Search for the cell housing the specified text and yield its (X, Y) center coordinate. 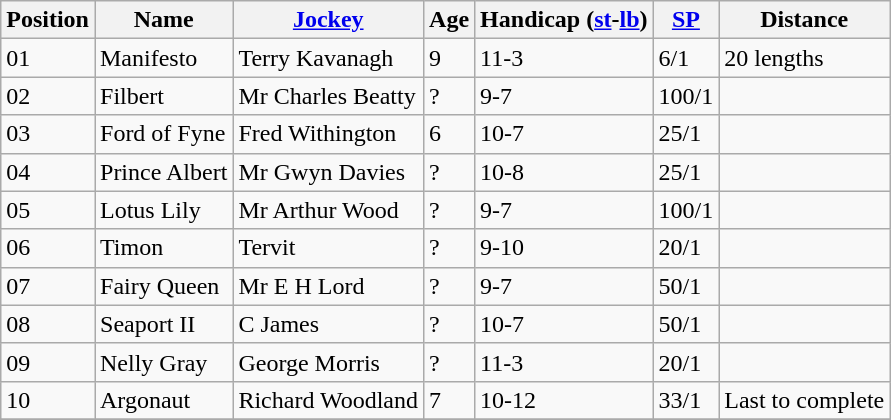
Argonaut (163, 400)
Mr Gwyn Davies (328, 172)
03 (48, 134)
Lotus Lily (163, 210)
10-12 (564, 400)
01 (48, 58)
Fred Withington (328, 134)
Tervit (328, 248)
10 (48, 400)
09 (48, 362)
George Morris (328, 362)
Manifesto (163, 58)
9 (450, 58)
Name (163, 20)
Handicap (st-lb) (564, 20)
Ford of Fyne (163, 134)
Filbert (163, 96)
05 (48, 210)
6 (450, 134)
20 lengths (804, 58)
02 (48, 96)
Mr Charles Beatty (328, 96)
Seaport II (163, 324)
9-10 (564, 248)
Mr Arthur Wood (328, 210)
Mr E H Lord (328, 286)
Age (450, 20)
Fairy Queen (163, 286)
Distance (804, 20)
07 (48, 286)
SP (686, 20)
10-8 (564, 172)
08 (48, 324)
Jockey (328, 20)
7 (450, 400)
Prince Albert (163, 172)
04 (48, 172)
33/1 (686, 400)
Terry Kavanagh (328, 58)
Richard Woodland (328, 400)
Nelly Gray (163, 362)
C James (328, 324)
Last to complete (804, 400)
6/1 (686, 58)
Timon (163, 248)
Position (48, 20)
06 (48, 248)
